Extract the (x, y) coordinate from the center of the cell holding the provided text.  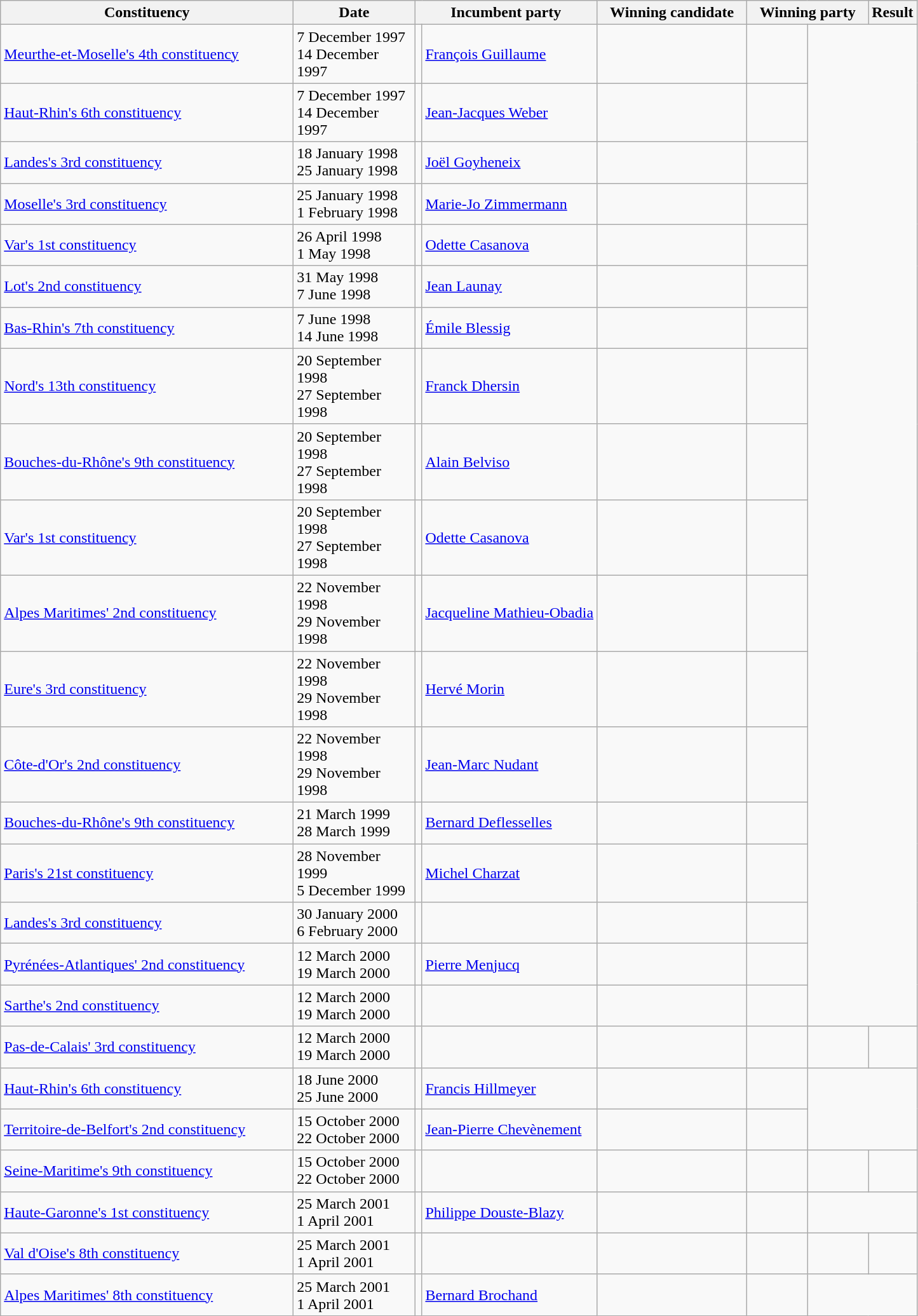
Émile Blessig (510, 328)
Paris's 21st constituency (147, 873)
Winning candidate (672, 13)
Francis Hillmeyer (510, 1088)
François Guillaume (510, 54)
30 January 2000 6 February 2000 (354, 923)
Seine-Maritime's 9th constituency (147, 1170)
Hervé Morin (510, 689)
Sarthe's 2nd constituency (147, 1005)
26 April 1998 1 May 1998 (354, 245)
18 June 2000 25 June 2000 (354, 1088)
Bernard Brochand (510, 1295)
Lot's 2nd constituency (147, 286)
Côte-d'Or's 2nd constituency (147, 765)
7 June 1998 14 June 1998 (354, 328)
Territoire-de-Belfort's 2nd constituency (147, 1130)
Philippe Douste-Blazy (510, 1212)
31 May 1998 7 June 1998 (354, 286)
Pierre Menjucq (510, 965)
Result (893, 13)
Nord's 13th constituency (147, 386)
Bernard Deflesselles (510, 824)
18 January 1998 25 January 1998 (354, 163)
Jacqueline Mathieu-Obadia (510, 613)
Alpes Maritimes' 2nd constituency (147, 613)
Pyrénées-Atlantiques' 2nd constituency (147, 965)
Alain Belviso (510, 461)
Jean Launay (510, 286)
Meurthe-et-Moselle's 4th constituency (147, 54)
Alpes Maritimes' 8th constituency (147, 1295)
Moselle's 3rd constituency (147, 203)
Eure's 3rd constituency (147, 689)
Franck Dhersin (510, 386)
Michel Charzat (510, 873)
Jean-Jacques Weber (510, 112)
Jean-Marc Nudant (510, 765)
Val d'Oise's 8th constituency (147, 1253)
Bas-Rhin's 7th constituency (147, 328)
25 January 1998 1 February 1998 (354, 203)
Date (354, 13)
Joël Goyheneix (510, 163)
Haute-Garonne's 1st constituency (147, 1212)
Marie-Jo Zimmermann (510, 203)
Incumbent party (506, 13)
Jean-Pierre Chevènement (510, 1130)
28 November 1999 5 December 1999 (354, 873)
Winning party (808, 13)
21 March 1999 28 March 1999 (354, 824)
Pas-de-Calais' 3rd constituency (147, 1047)
Constituency (147, 13)
